Output the [x, y] coordinate of the center of the cell containing the given text.  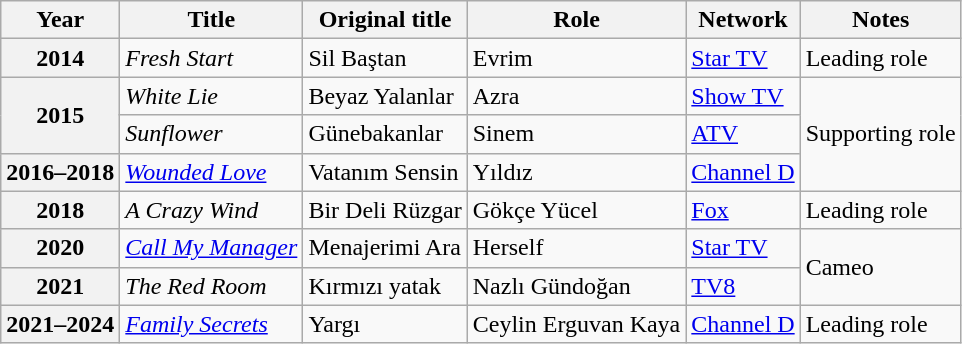
Network [743, 20]
Evrim [576, 58]
Family Secrets [212, 324]
Azra [576, 96]
Supporting role [880, 134]
Beyaz Yalanlar [385, 96]
Kırmızı yatak [385, 286]
Menajerimi Ara [385, 248]
Nazlı Gündoğan [576, 286]
2021 [60, 286]
Bir Deli Rüzgar [385, 210]
Yıldız [576, 172]
Fresh Start [212, 58]
ATV [743, 134]
White Lie [212, 96]
Title [212, 20]
2016–2018 [60, 172]
2021–2024 [60, 324]
Original title [385, 20]
Yargı [385, 324]
Günebakanlar [385, 134]
Fox [743, 210]
Sunflower [212, 134]
The Red Room [212, 286]
2020 [60, 248]
Show TV [743, 96]
Sil Baştan [385, 58]
A Crazy Wind [212, 210]
Notes [880, 20]
Gökçe Yücel [576, 210]
Ceylin Erguvan Kaya [576, 324]
Wounded Love [212, 172]
Vatanım Sensin [385, 172]
Herself [576, 248]
2018 [60, 210]
2015 [60, 115]
Call My Manager [212, 248]
Role [576, 20]
2014 [60, 58]
Year [60, 20]
TV8 [743, 286]
Sinem [576, 134]
Cameo [880, 267]
